Search for the cell housing the specified text and yield its (X, Y) center coordinate. 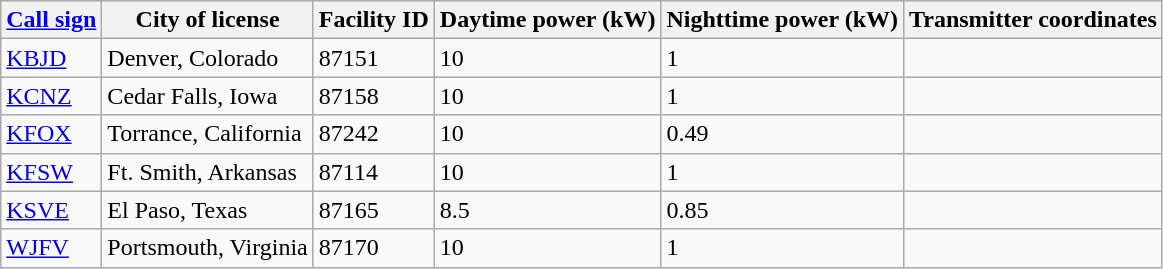
KFOX (52, 134)
0.85 (782, 210)
KBJD (52, 58)
87170 (374, 248)
Ft. Smith, Arkansas (208, 172)
87114 (374, 172)
City of license (208, 20)
KFSW (52, 172)
KCNZ (52, 96)
Denver, Colorado (208, 58)
Transmitter coordinates (1034, 20)
Portsmouth, Virginia (208, 248)
87158 (374, 96)
87165 (374, 210)
87242 (374, 134)
Call sign (52, 20)
Facility ID (374, 20)
Cedar Falls, Iowa (208, 96)
El Paso, Texas (208, 210)
8.5 (548, 210)
0.49 (782, 134)
Daytime power (kW) (548, 20)
WJFV (52, 248)
Torrance, California (208, 134)
KSVE (52, 210)
87151 (374, 58)
Nighttime power (kW) (782, 20)
